Find where the given text appears and provide that cell's center as (x, y) coordinate. 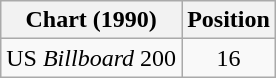
Position (229, 20)
Chart (1990) (92, 20)
16 (229, 58)
US Billboard 200 (92, 58)
